Return (x, y) of the center of cell containing provided text 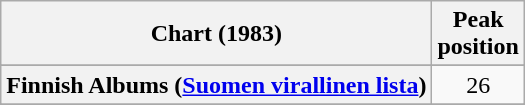
Peakposition (478, 34)
26 (478, 85)
Finnish Albums (Suomen virallinen lista) (216, 85)
Chart (1983) (216, 34)
